Return the [x, y] coordinate for the center point of the cell that contains the specified text.  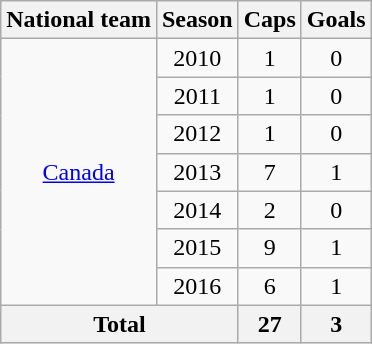
Canada [79, 172]
2015 [197, 248]
Season [197, 20]
2012 [197, 134]
3 [336, 324]
7 [270, 172]
2014 [197, 210]
2013 [197, 172]
9 [270, 248]
2016 [197, 286]
National team [79, 20]
2010 [197, 58]
27 [270, 324]
2011 [197, 96]
Total [120, 324]
Goals [336, 20]
2 [270, 210]
Caps [270, 20]
6 [270, 286]
